Output the [X, Y] coordinate of the center of the cell containing the given text.  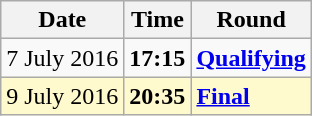
20:35 [158, 96]
7 July 2016 [62, 58]
Round [251, 20]
17:15 [158, 58]
Qualifying [251, 58]
Date [62, 20]
Time [158, 20]
Final [251, 96]
9 July 2016 [62, 96]
